Determine the (X, Y) coordinate at the center of the cell enclosing the given text.  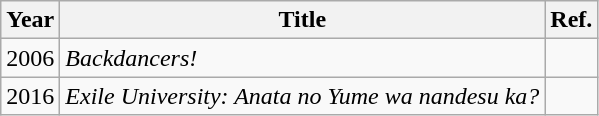
Year (30, 20)
Exile University: Anata no Yume wa nandesu ka? (302, 96)
2016 (30, 96)
2006 (30, 58)
Backdancers! (302, 58)
Ref. (572, 20)
Title (302, 20)
